Pinpoint the cell where the given text exists, returning its (x, y) midpoint coordinate. 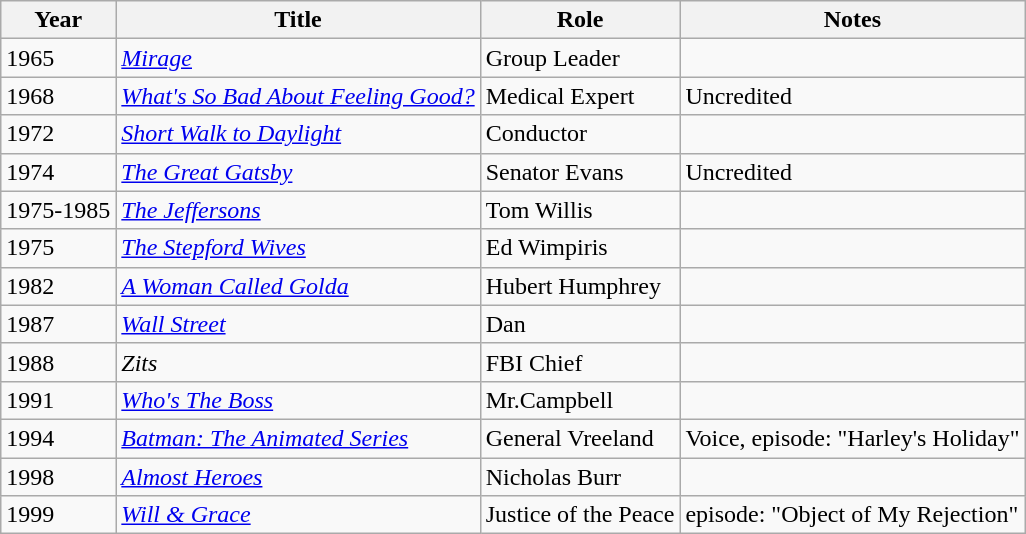
Title (298, 20)
1987 (58, 324)
Nicholas Burr (580, 477)
1965 (58, 58)
Justice of the Peace (580, 515)
Tom Willis (580, 210)
Short Walk to Daylight (298, 134)
A Woman Called Golda (298, 286)
The Stepford Wives (298, 248)
1994 (58, 438)
Notes (852, 20)
General Vreeland (580, 438)
Zits (298, 362)
Year (58, 20)
Batman: The Animated Series (298, 438)
Mirage (298, 58)
Medical Expert (580, 96)
Hubert Humphrey (580, 286)
1975 (58, 248)
Senator Evans (580, 172)
Almost Heroes (298, 477)
Wall Street (298, 324)
1982 (58, 286)
Mr.Campbell (580, 400)
The Jeffersons (298, 210)
Conductor (580, 134)
episode: "Object of My Rejection" (852, 515)
Voice, episode: "Harley's Holiday" (852, 438)
1991 (58, 400)
Dan (580, 324)
1975-1985 (58, 210)
1998 (58, 477)
1974 (58, 172)
Group Leader (580, 58)
Will & Grace (298, 515)
1988 (58, 362)
1968 (58, 96)
What's So Bad About Feeling Good? (298, 96)
1999 (58, 515)
1972 (58, 134)
The Great Gatsby (298, 172)
Who's The Boss (298, 400)
Ed Wimpiris (580, 248)
FBI Chief (580, 362)
Role (580, 20)
